Determine the (x, y) coordinate at the center of the cell enclosing the given text.  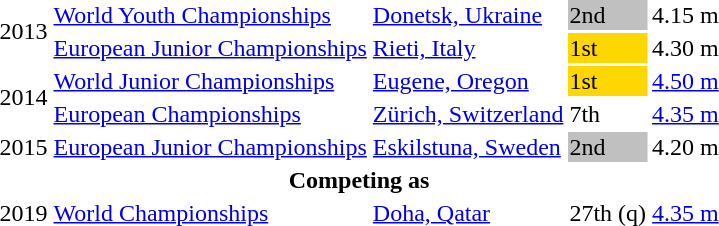
Zürich, Switzerland (468, 114)
Rieti, Italy (468, 48)
Donetsk, Ukraine (468, 15)
Eskilstuna, Sweden (468, 147)
World Youth Championships (210, 15)
European Championships (210, 114)
Eugene, Oregon (468, 81)
7th (608, 114)
World Junior Championships (210, 81)
